Locate the cell with the specified text and output its [X, Y] center coordinate. 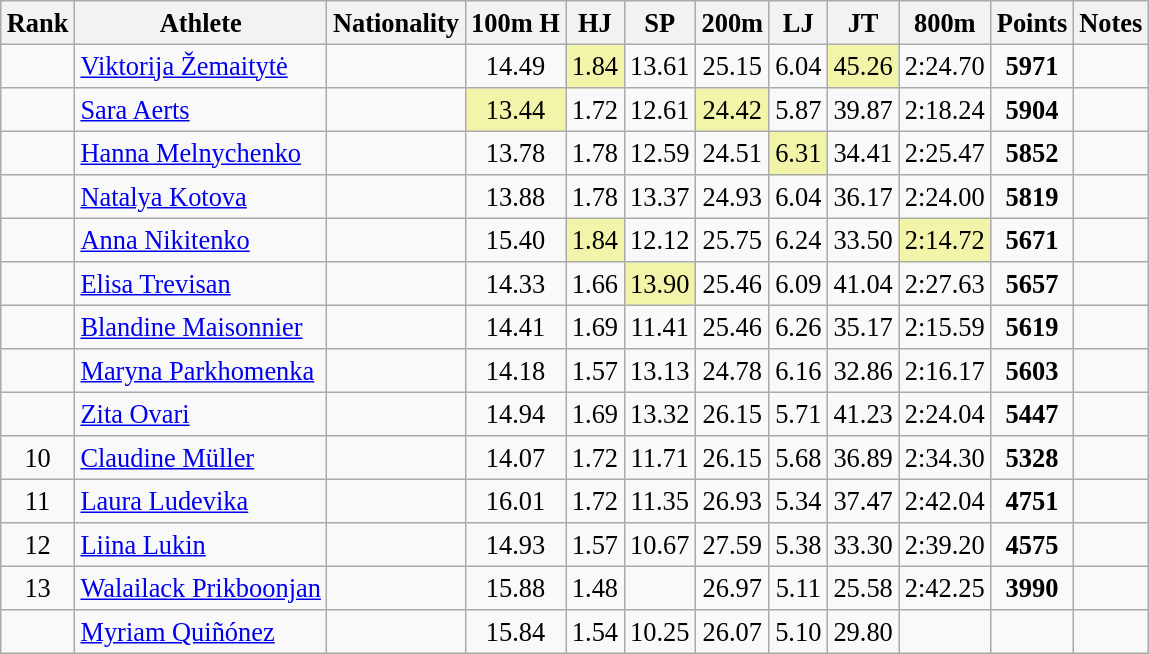
10.25 [660, 632]
4751 [1032, 501]
24.78 [733, 371]
12 [38, 545]
5904 [1032, 109]
Maryna Parkhomenka [200, 371]
Points [1032, 22]
10 [38, 458]
24.42 [733, 109]
Zita Ovari [200, 414]
2:15.59 [945, 327]
1.48 [595, 588]
13.90 [660, 284]
13.37 [660, 197]
Nationality [396, 22]
37.47 [862, 501]
32.86 [862, 371]
HJ [595, 22]
12.61 [660, 109]
39.87 [862, 109]
14.07 [516, 458]
36.17 [862, 197]
Notes [1110, 22]
16.01 [516, 501]
5852 [1032, 153]
SP [660, 22]
29.80 [862, 632]
14.33 [516, 284]
2:24.70 [945, 66]
36.89 [862, 458]
14.49 [516, 66]
11.41 [660, 327]
41.04 [862, 284]
2:16.17 [945, 371]
33.30 [862, 545]
6.16 [798, 371]
5.38 [798, 545]
LJ [798, 22]
34.41 [862, 153]
13.32 [660, 414]
5671 [1032, 240]
Liina Lukin [200, 545]
13.44 [516, 109]
Blandine Maisonnier [200, 327]
5.68 [798, 458]
Elisa Trevisan [200, 284]
45.26 [862, 66]
14.18 [516, 371]
2:39.20 [945, 545]
1.66 [595, 284]
13.13 [660, 371]
Claudine Müller [200, 458]
5.87 [798, 109]
1.54 [595, 632]
Viktorija Žemaitytė [200, 66]
15.88 [516, 588]
5328 [1032, 458]
5657 [1032, 284]
4575 [1032, 545]
26.93 [733, 501]
14.94 [516, 414]
JT [862, 22]
5.71 [798, 414]
5971 [1032, 66]
13 [38, 588]
2:24.04 [945, 414]
Rank [38, 22]
5819 [1032, 197]
35.17 [862, 327]
2:27.63 [945, 284]
12.59 [660, 153]
5.11 [798, 588]
41.23 [862, 414]
15.40 [516, 240]
6.24 [798, 240]
10.67 [660, 545]
100m H [516, 22]
2:25.47 [945, 153]
6.26 [798, 327]
13.88 [516, 197]
200m [733, 22]
13.61 [660, 66]
Sara Aerts [200, 109]
33.50 [862, 240]
6.09 [798, 284]
24.51 [733, 153]
5.34 [798, 501]
6.31 [798, 153]
Hanna Melnychenko [200, 153]
2:34.30 [945, 458]
24.93 [733, 197]
25.58 [862, 588]
Athlete [200, 22]
Walailack Prikboonjan [200, 588]
5619 [1032, 327]
5603 [1032, 371]
Myriam Quiñónez [200, 632]
25.75 [733, 240]
26.07 [733, 632]
14.93 [516, 545]
800m [945, 22]
11.35 [660, 501]
2:42.04 [945, 501]
27.59 [733, 545]
3990 [1032, 588]
Anna Nikitenko [200, 240]
2:18.24 [945, 109]
2:24.00 [945, 197]
26.97 [733, 588]
13.78 [516, 153]
5.10 [798, 632]
11 [38, 501]
11.71 [660, 458]
15.84 [516, 632]
25.15 [733, 66]
2:42.25 [945, 588]
12.12 [660, 240]
2:14.72 [945, 240]
Natalya Kotova [200, 197]
Laura Ludevika [200, 501]
14.41 [516, 327]
5447 [1032, 414]
